Output the (x, y) coordinate of the center of the cell containing the given text.  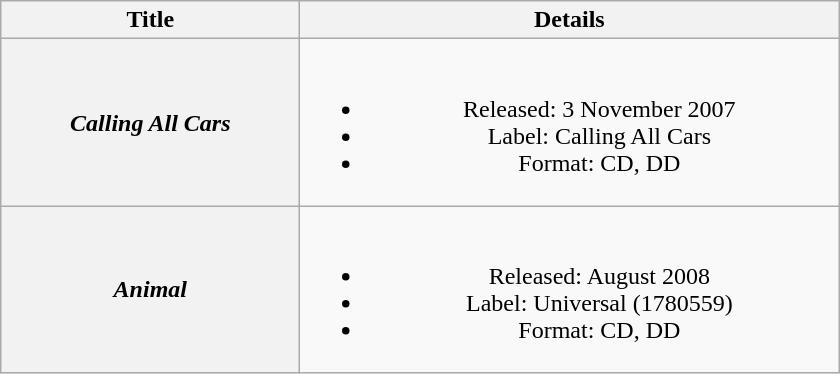
Animal (150, 290)
Calling All Cars (150, 122)
Title (150, 20)
Details (570, 20)
Released: 3 November 2007Label: Calling All CarsFormat: CD, DD (570, 122)
Released: August 2008Label: Universal (1780559)Format: CD, DD (570, 290)
